Extract the (x, y) coordinate from the center of the cell holding the provided text.  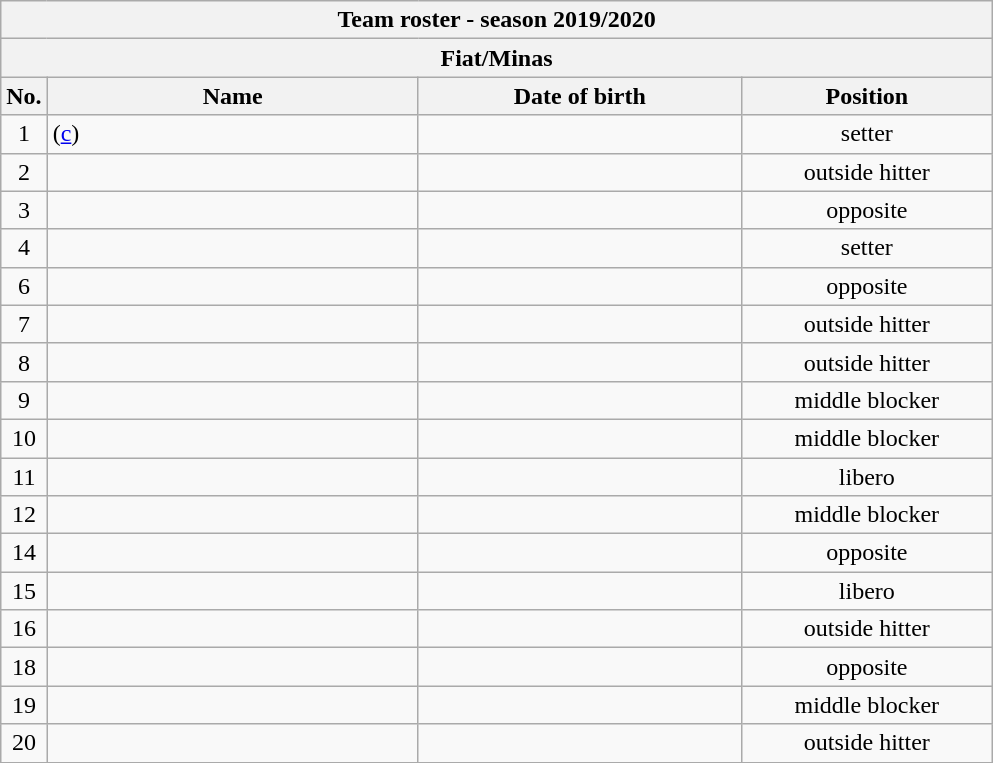
8 (24, 362)
(c) (232, 134)
11 (24, 477)
10 (24, 438)
Fiat/Minas (497, 58)
15 (24, 591)
7 (24, 324)
3 (24, 210)
2 (24, 172)
6 (24, 286)
Name (232, 96)
4 (24, 248)
Date of birth (580, 96)
14 (24, 553)
19 (24, 705)
Team roster - season 2019/2020 (497, 20)
20 (24, 743)
18 (24, 667)
No. (24, 96)
9 (24, 400)
12 (24, 515)
16 (24, 629)
1 (24, 134)
Position (866, 96)
